Capture the cell that displays the provided text and extract its [X, Y] central coordinate. 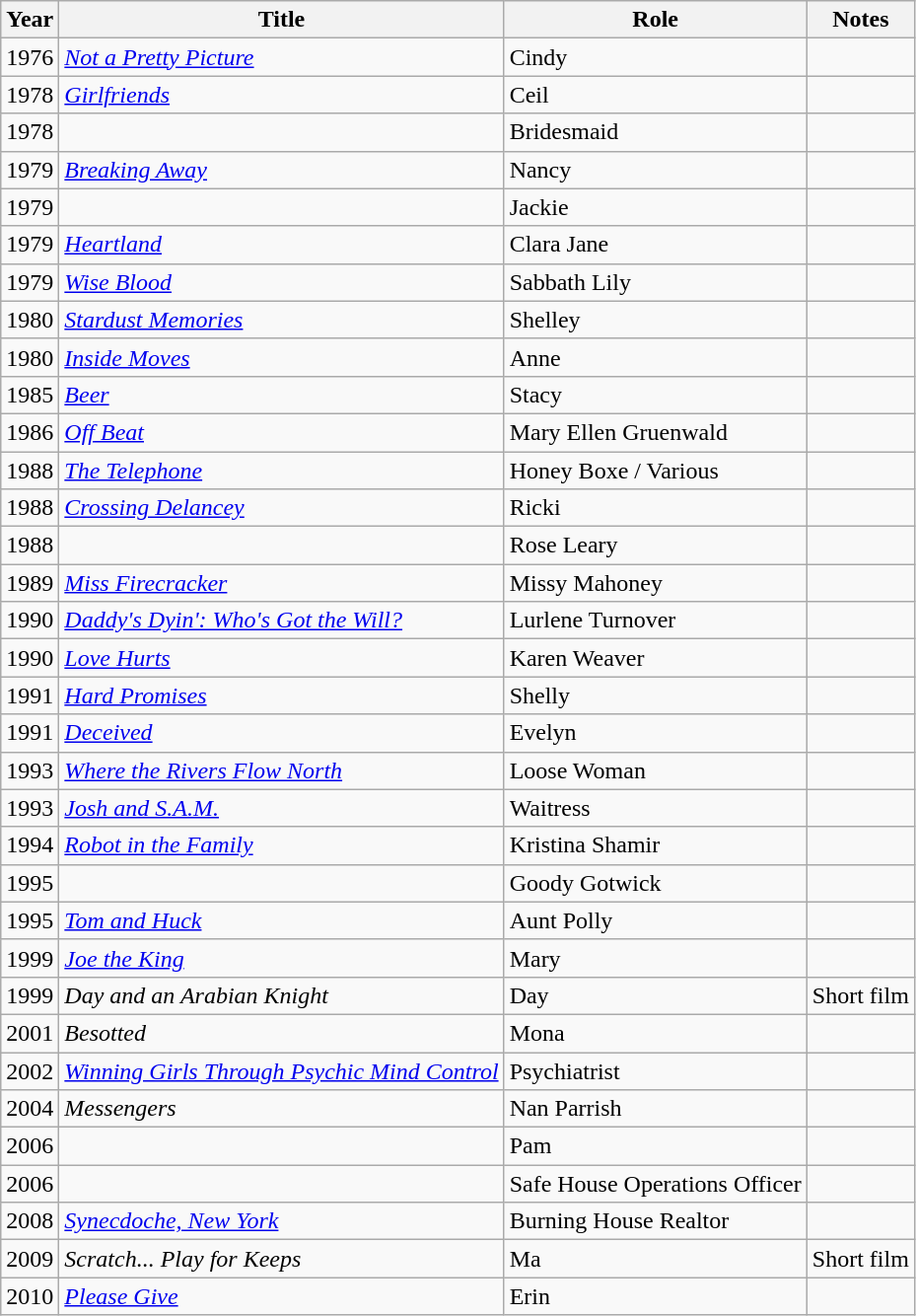
Anne [655, 357]
Not a Pretty Picture [282, 57]
Safe House Operations Officer [655, 1184]
Lurlene Turnover [655, 621]
Rose Leary [655, 546]
Stardust Memories [282, 320]
Girlfriends [282, 95]
Mona [655, 1033]
Missy Mahoney [655, 583]
Aunt Polly [655, 920]
Ricki [655, 508]
Wise Blood [282, 282]
1994 [30, 845]
Beer [282, 395]
Winning Girls Through Psychic Mind Control [282, 1070]
Day [655, 995]
Day and an Arabian Knight [282, 995]
2009 [30, 1259]
Scratch... Play for Keeps [282, 1259]
Josh and S.A.M. [282, 808]
Clara Jane [655, 245]
Bridesmaid [655, 132]
Title [282, 20]
2004 [30, 1109]
Mary [655, 958]
1976 [30, 57]
Psychiatrist [655, 1070]
Waitress [655, 808]
Honey Boxe / Various [655, 471]
Ceil [655, 95]
Nan Parrish [655, 1109]
Tom and Huck [282, 920]
Inside Moves [282, 357]
Erin [655, 1296]
1986 [30, 432]
Goody Gotwick [655, 883]
Off Beat [282, 432]
Evelyn [655, 733]
Synecdoche, New York [282, 1221]
Where the Rivers Flow North [282, 770]
Notes [860, 20]
2010 [30, 1296]
Heartland [282, 245]
Cindy [655, 57]
Stacy [655, 395]
Crossing Delancey [282, 508]
Karen Weaver [655, 658]
Burning House Realtor [655, 1221]
Breaking Away [282, 170]
Jackie [655, 207]
2001 [30, 1033]
Pam [655, 1146]
Nancy [655, 170]
Role [655, 20]
Robot in the Family [282, 845]
Kristina Shamir [655, 845]
Shelley [655, 320]
2002 [30, 1070]
1989 [30, 583]
Daddy's Dyin': Who's Got the Will? [282, 621]
Love Hurts [282, 658]
Year [30, 20]
Deceived [282, 733]
The Telephone [282, 471]
Please Give [282, 1296]
Mary Ellen Gruenwald [655, 432]
Sabbath Lily [655, 282]
Shelly [655, 695]
Ma [655, 1259]
Messengers [282, 1109]
Besotted [282, 1033]
Miss Firecracker [282, 583]
Loose Woman [655, 770]
1985 [30, 395]
2008 [30, 1221]
Hard Promises [282, 695]
Joe the King [282, 958]
